Capture the cell that displays the provided text and extract its [X, Y] central coordinate. 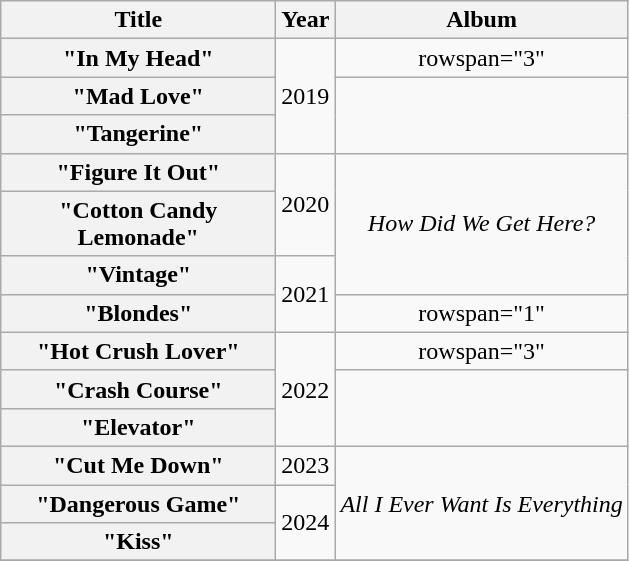
"In My Head" [138, 58]
2023 [306, 465]
2019 [306, 96]
2024 [306, 522]
Title [138, 20]
"Vintage" [138, 275]
"Kiss" [138, 542]
"Elevator" [138, 427]
"Crash Course" [138, 389]
"Tangerine" [138, 134]
"Blondes" [138, 313]
All I Ever Want Is Everything [482, 503]
2020 [306, 204]
2021 [306, 294]
Album [482, 20]
"Cotton Candy Lemonade" [138, 224]
rowspan="1" [482, 313]
2022 [306, 389]
Year [306, 20]
How Did We Get Here? [482, 224]
"Hot Crush Lover" [138, 351]
"Dangerous Game" [138, 503]
"Figure It Out" [138, 172]
"Cut Me Down" [138, 465]
"Mad Love" [138, 96]
